Determine the [x, y] coordinate at the center of the cell enclosing the given text.  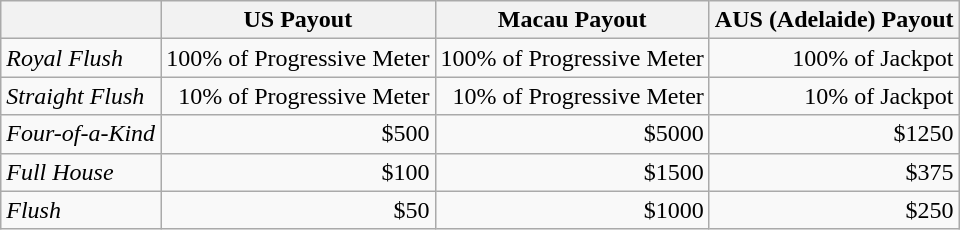
$1250 [834, 134]
$375 [834, 172]
$1500 [572, 172]
Straight Flush [81, 96]
$250 [834, 210]
Royal Flush [81, 58]
$100 [298, 172]
Macau Payout [572, 20]
US Payout [298, 20]
Flush [81, 210]
$1000 [572, 210]
Four-of-a-Kind [81, 134]
$500 [298, 134]
$50 [298, 210]
$5000 [572, 134]
Full House [81, 172]
100% of Jackpot [834, 58]
10% of Jackpot [834, 96]
AUS (Adelaide) Payout [834, 20]
